Output the [x, y] coordinate of the center of the cell containing the given text.  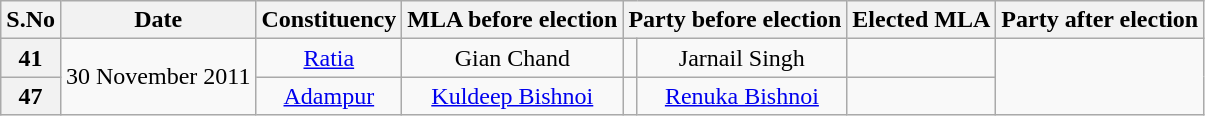
Kuldeep Bishnoi [512, 96]
Adampur [329, 96]
Gian Chand [512, 58]
41 [31, 58]
30 November 2011 [158, 77]
MLA before election [512, 20]
Party before election [735, 20]
Jarnail Singh [742, 58]
Ratia [329, 58]
Renuka Bishnoi [742, 96]
Party after election [1100, 20]
Date [158, 20]
S.No [31, 20]
47 [31, 96]
Elected MLA [922, 20]
Constituency [329, 20]
